Locate the cell with the specified text and output its [X, Y] center coordinate. 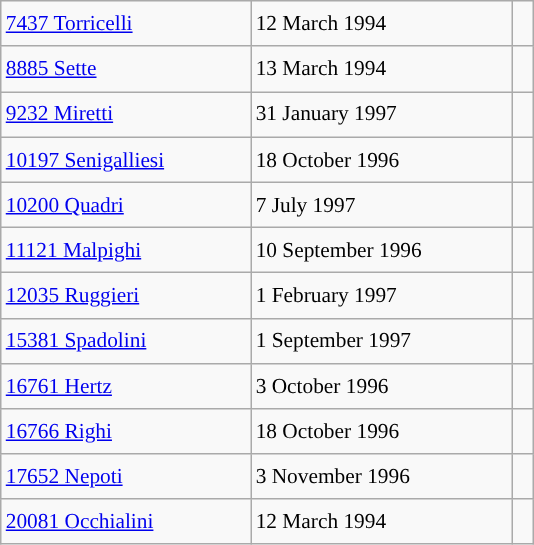
11121 Malpighi [126, 250]
16766 Righi [126, 432]
1 February 1997 [382, 296]
15381 Spadolini [126, 340]
7437 Torricelli [126, 24]
31 January 1997 [382, 114]
8885 Sette [126, 68]
9232 Miretti [126, 114]
12035 Ruggieri [126, 296]
13 March 1994 [382, 68]
10197 Senigalliesi [126, 160]
17652 Nepoti [126, 476]
10200 Quadri [126, 204]
16761 Hertz [126, 386]
1 September 1997 [382, 340]
3 November 1996 [382, 476]
20081 Occhialini [126, 522]
10 September 1996 [382, 250]
7 July 1997 [382, 204]
3 October 1996 [382, 386]
